Identify which cell holds the provided text, then report its [X, Y] central coordinate. 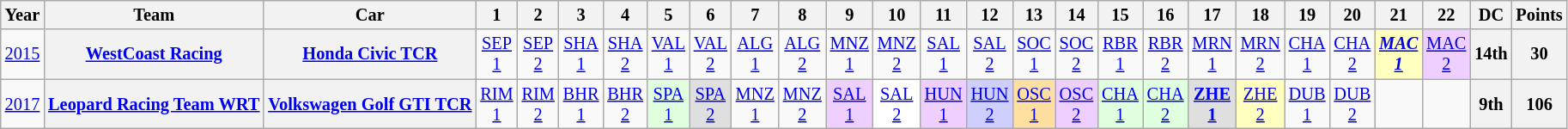
SPA2 [711, 104]
22 [1446, 15]
RBR2 [1166, 54]
Year [22, 15]
9th [1491, 104]
2017 [22, 104]
DUB1 [1307, 104]
2 [538, 15]
OSC1 [1034, 104]
19 [1307, 15]
DC [1491, 15]
5 [668, 15]
MRN2 [1261, 54]
SHA2 [625, 54]
BHR1 [581, 104]
20 [1352, 15]
6 [711, 15]
14 [1077, 15]
3 [581, 15]
18 [1261, 15]
15 [1120, 15]
MAC1 [1398, 54]
8 [802, 15]
9 [850, 15]
Volkswagen Golf GTI TCR [369, 104]
2015 [22, 54]
OSC2 [1077, 104]
106 [1540, 104]
13 [1034, 15]
RBR1 [1120, 54]
4 [625, 15]
MRN1 [1212, 54]
Leopard Racing Team WRT [154, 104]
SEP1 [496, 54]
12 [990, 15]
Car [369, 15]
HUN2 [990, 104]
Points [1540, 15]
WestCoast Racing [154, 54]
SOC1 [1034, 54]
SHA1 [581, 54]
10 [896, 15]
MAC2 [1446, 54]
ZHE1 [1212, 104]
11 [944, 15]
Honda Civic TCR [369, 54]
Team [154, 15]
BHR2 [625, 104]
RIM1 [496, 104]
SPA1 [668, 104]
7 [756, 15]
16 [1166, 15]
14th [1491, 54]
17 [1212, 15]
RIM2 [538, 104]
VAL1 [668, 54]
21 [1398, 15]
1 [496, 15]
30 [1540, 54]
ALG2 [802, 54]
SOC2 [1077, 54]
ALG1 [756, 54]
DUB2 [1352, 104]
ZHE2 [1261, 104]
SEP2 [538, 54]
VAL2 [711, 54]
HUN1 [944, 104]
